Scan for the cell matching the given text and deliver its (x, y) coordinate at center. 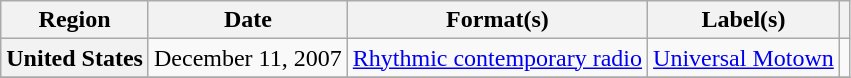
United States (75, 58)
Date (248, 20)
Region (75, 20)
December 11, 2007 (248, 58)
Format(s) (497, 20)
Rhythmic contemporary radio (497, 58)
Universal Motown (744, 58)
Label(s) (744, 20)
